Identify which cell holds the provided text, then report its [x, y] central coordinate. 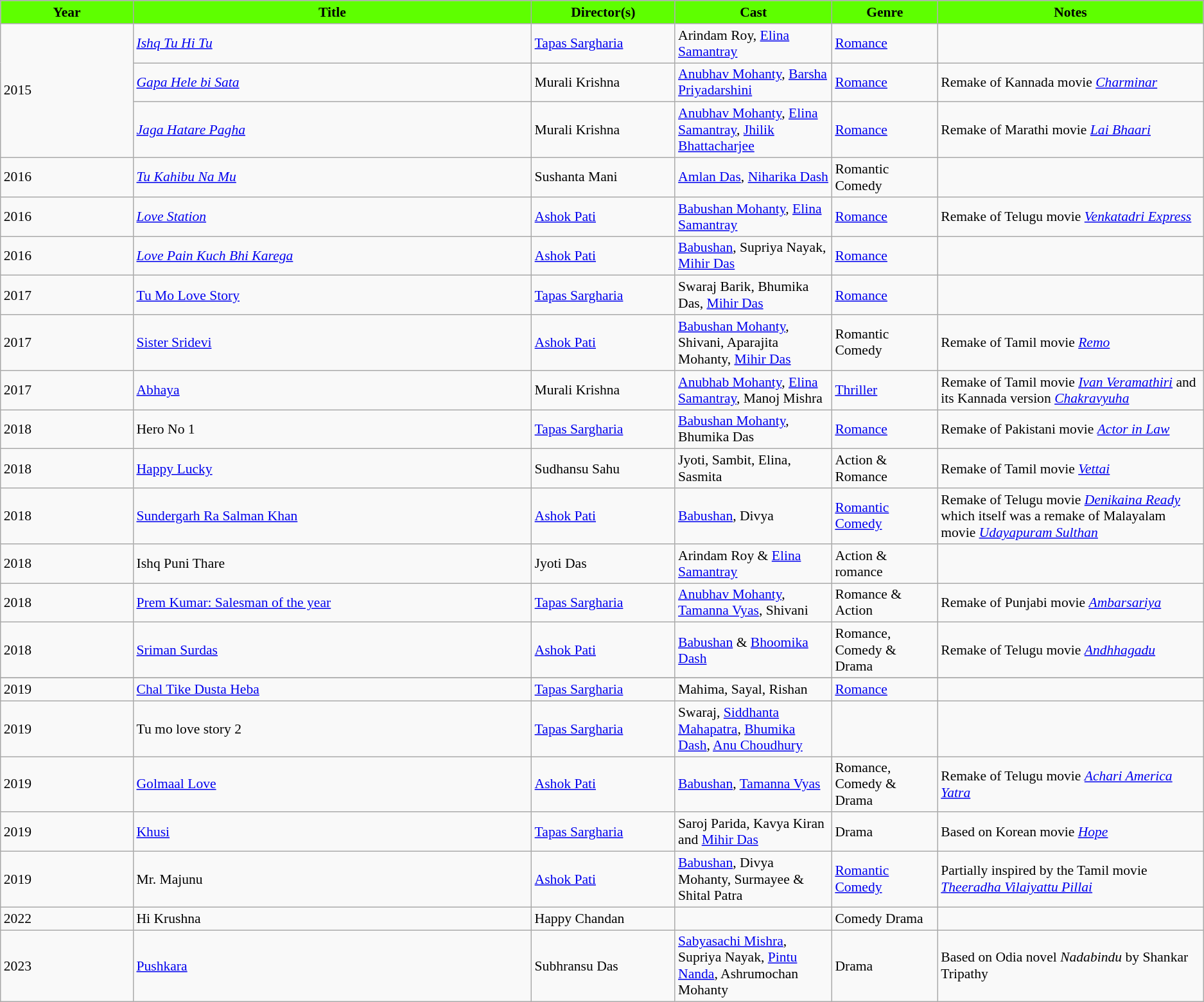
Anubhav Mohanty, Tamanna Vyas, Shivani [753, 602]
Babushan Mohanty, Elina Samantray [753, 217]
Remake of Kannada movie Charminar [1070, 82]
Babushan & Bhoomika Dash [753, 650]
Sundergarh Ra Salman Khan [332, 516]
Action & romance [885, 564]
Happy Lucky [332, 469]
Chal Tike Dusta Heba [332, 690]
Babushan Mohanty, Bhumika Das [753, 429]
Based on Odia novel Nadabindu by Shankar Tripathy [1070, 966]
Romance & Action [885, 602]
Thriller [885, 391]
Khusi [332, 832]
2022 [67, 919]
Saroj Parida, Kavya Kiran and Mihir Das [753, 832]
Jyoti Das [604, 564]
Ishq Puni Thare [332, 564]
Sabyasachi Mishra, Supriya Nayak, Pintu Nanda, Ashrumochan Mohanty [753, 966]
Tu mo love story 2 [332, 728]
Jyoti, Sambit, Elina, Sasmita [753, 469]
Babushan, Divya [753, 516]
Mr. Majunu [332, 880]
Hero No 1 [332, 429]
Sushanta Mani [604, 177]
Ishq Tu Hi Tu [332, 44]
Swaraj, Siddhanta Mahapatra, Bhumika Dash, Anu Choudhury [753, 728]
Title [332, 12]
Year [67, 12]
2023 [67, 966]
Sriman Surdas [332, 650]
Swaraj Barik, Bhumika Das, Mihir Das [753, 295]
Mahima, Sayal, Rishan [753, 690]
Remake of Telugu movie Venkatadri Express [1070, 217]
Remake of Pakistani movie Actor in Law [1070, 429]
Director(s) [604, 12]
Notes [1070, 12]
Arindam Roy, Elina Samantray [753, 44]
Partially inspired by the Tamil movie Theeradha Vilaiyattu Pillai [1070, 880]
Sudhansu Sahu [604, 469]
Jaga Hatare Pagha [332, 130]
Remake of Telugu movie Achari America Yatra [1070, 785]
Remake of Telugu movie Denikaina Ready which itself was a remake of Malayalam movie Udayapuram Sulthan [1070, 516]
Prem Kumar: Salesman of the year [332, 602]
Remake of Marathi movie Lai Bhaari [1070, 130]
Remake of Tamil movie Vettai [1070, 469]
Sister Sridevi [332, 343]
Babushan, Divya Mohanty, Surmayee & Shital Patra [753, 880]
Babushan, Supriya Nayak, Mihir Das [753, 256]
Anubhav Mohanty, Barsha Priyadarshini [753, 82]
Babushan, Tamanna Vyas [753, 785]
2015 [67, 91]
Action & Romance [885, 469]
Tu Kahibu Na Mu [332, 177]
Anubhav Mohanty, Elina Samantray, Jhilik Bhattacharjee [753, 130]
Cast [753, 12]
Based on Korean movie Hope [1070, 832]
Abhaya [332, 391]
Tu Mo Love Story [332, 295]
Babushan Mohanty, Shivani, Aparajita Mohanty, Mihir Das [753, 343]
Remake of Tamil movie Remo [1070, 343]
Love Station [332, 217]
Happy Chandan [604, 919]
Genre [885, 12]
Anubhab Mohanty, Elina Samantray, Manoj Mishra [753, 391]
Remake of Punjabi movie Ambarsariya [1070, 602]
Remake of Telugu movie Andhhagadu [1070, 650]
Remake of Tamil movie Ivan Veramathiri and its Kannada version Chakravyuha [1070, 391]
Arindam Roy & Elina Samantray [753, 564]
Comedy Drama [885, 919]
Subhransu Das [604, 966]
Hi Krushna [332, 919]
Love Pain Kuch Bhi Karega [332, 256]
Pushkara [332, 966]
Gapa Hele bi Sata [332, 82]
Amlan Das, Niharika Dash [753, 177]
Golmaal Love [332, 785]
